Capture the cell that displays the provided text and extract its [x, y] central coordinate. 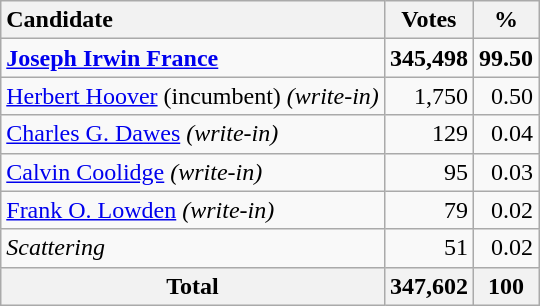
347,602 [428, 286]
345,498 [428, 58]
Total [193, 286]
Herbert Hoover (incumbent) (write-in) [193, 96]
1,750 [428, 96]
Calvin Coolidge (write-in) [193, 172]
51 [428, 248]
99.50 [506, 58]
Frank O. Lowden (write-in) [193, 210]
79 [428, 210]
0.03 [506, 172]
% [506, 20]
Candidate [193, 20]
95 [428, 172]
100 [506, 286]
Joseph Irwin France [193, 58]
129 [428, 134]
Charles G. Dawes (write-in) [193, 134]
Scattering [193, 248]
0.04 [506, 134]
0.50 [506, 96]
Votes [428, 20]
